Pinpoint the cell where the given text exists, returning its [X, Y] midpoint coordinate. 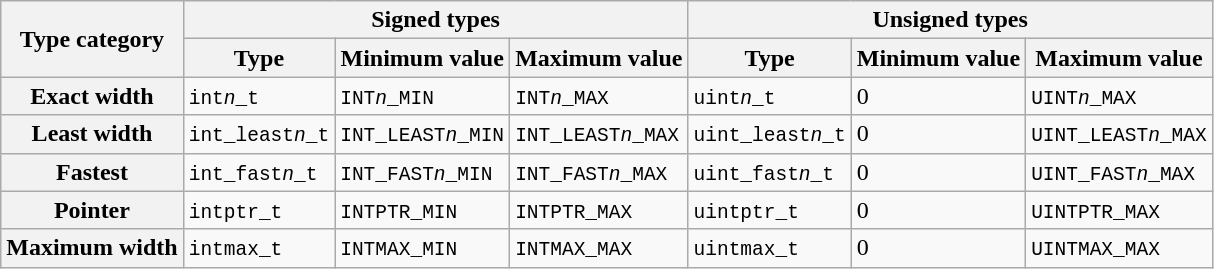
Pointer [92, 210]
uint_fastn_t [770, 172]
INTMAX_MIN [422, 248]
UINTPTR_MAX [1120, 210]
Type category [92, 39]
uint_leastn_t [770, 134]
intmax_t [259, 248]
UINT_FASTn_MAX [1120, 172]
Least width [92, 134]
INTPTR_MIN [422, 210]
UINT_LEASTn_MAX [1120, 134]
Exact width [92, 96]
INT_LEASTn_MAX [599, 134]
intn_t [259, 96]
INTn_MIN [422, 96]
INT_FASTn_MAX [599, 172]
INTMAX_MAX [599, 248]
Signed types [436, 20]
Unsigned types [950, 20]
int_fastn_t [259, 172]
uintn_t [770, 96]
uintmax_t [770, 248]
INT_LEASTn_MIN [422, 134]
INTn_MAX [599, 96]
int_leastn_t [259, 134]
UINTMAX_MAX [1120, 248]
Maximum width [92, 248]
INT_FASTn_MIN [422, 172]
INTPTR_MAX [599, 210]
Fastest [92, 172]
UINTn_MAX [1120, 96]
intptr_t [259, 210]
uintptr_t [770, 210]
